Extract the [x, y] coordinate from the center of the cell holding the provided text.  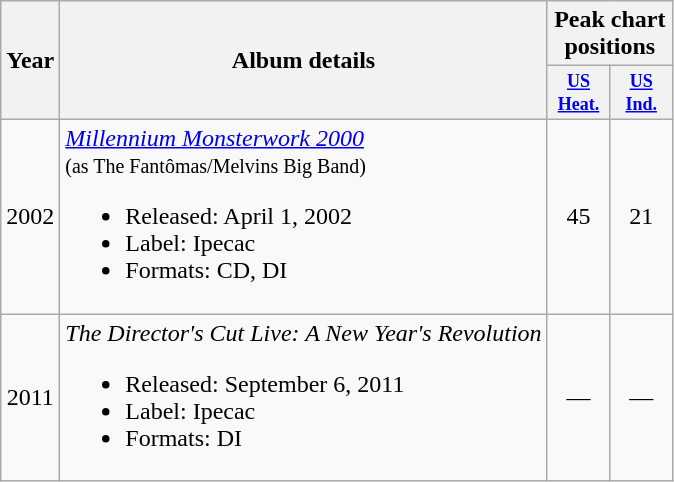
USInd. [642, 93]
USHeat. [578, 93]
2002 [30, 216]
21 [642, 216]
The Director's Cut Live: A New Year's RevolutionReleased: September 6, 2011Label: IpecacFormats: DI [304, 398]
Millennium Monsterwork 2000(as The Fantômas/Melvins Big Band)Released: April 1, 2002Label: IpecacFormats: CD, DI [304, 216]
Year [30, 60]
2011 [30, 398]
45 [578, 216]
Peak chart positions [610, 34]
Album details [304, 60]
